Return the [X, Y] coordinate for the center point of the cell that contains the specified text.  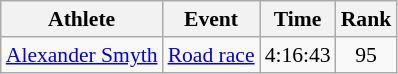
Event [212, 19]
4:16:43 [298, 55]
Alexander Smyth [82, 55]
95 [366, 55]
Rank [366, 19]
Road race [212, 55]
Time [298, 19]
Athlete [82, 19]
